Return (X, Y) of the center of cell containing provided text 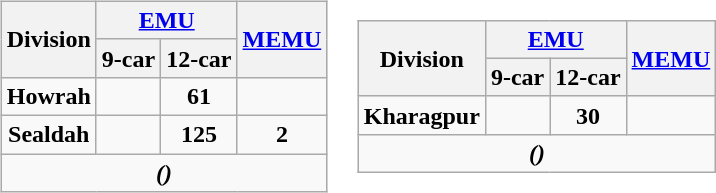
125 (199, 134)
Howrah (48, 96)
61 (199, 96)
30 (588, 115)
Sealdah (48, 134)
Kharagpur (422, 115)
2 (282, 134)
